Scan for the cell matching the given text and deliver its (X, Y) coordinate at center. 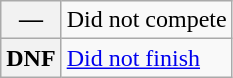
DNF (31, 58)
Did not finish (146, 58)
— (31, 20)
Did not compete (146, 20)
